Provide the [x, y] coordinate of the cell's center where the given text is located.  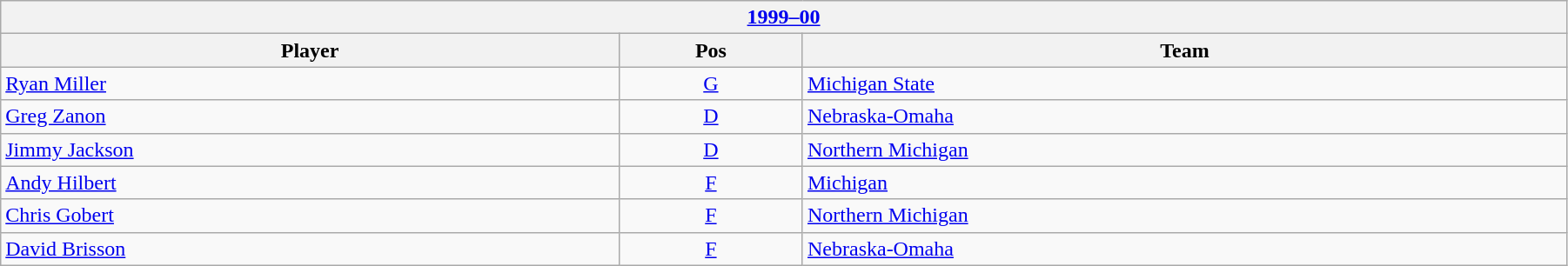
David Brisson [310, 249]
Player [310, 50]
Pos [710, 50]
Greg Zanon [310, 116]
Andy Hilbert [310, 183]
Michigan [1184, 183]
Jimmy Jackson [310, 150]
Team [1184, 50]
1999–00 [784, 17]
G [710, 83]
Michigan State [1184, 83]
Chris Gobert [310, 216]
Ryan Miller [310, 83]
